Determine the (x, y) coordinate at the center of the cell enclosing the given text.  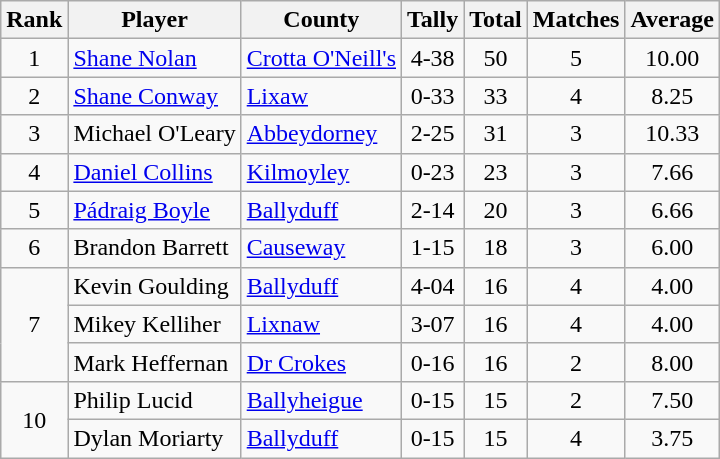
Mikey Kelliher (154, 324)
6.00 (672, 248)
Causeway (321, 248)
3.75 (672, 438)
Ballyheigue (321, 400)
Kilmoyley (321, 172)
18 (496, 248)
31 (496, 134)
Average (672, 20)
7.66 (672, 172)
4-04 (433, 286)
Dr Crokes (321, 362)
Pádraig Boyle (154, 210)
Mark Heffernan (154, 362)
Lixaw (321, 96)
Michael O'Leary (154, 134)
7.50 (672, 400)
4-38 (433, 58)
10.00 (672, 58)
2-25 (433, 134)
Player (154, 20)
0-33 (433, 96)
20 (496, 210)
10.33 (672, 134)
Matches (576, 20)
10 (34, 419)
7 (34, 324)
2-14 (433, 210)
Philip Lucid (154, 400)
0-16 (433, 362)
Shane Nolan (154, 58)
Rank (34, 20)
Abbeydorney (321, 134)
6.66 (672, 210)
50 (496, 58)
Tally (433, 20)
Brandon Barrett (154, 248)
1-15 (433, 248)
Total (496, 20)
Dylan Moriarty (154, 438)
8.00 (672, 362)
Lixnaw (321, 324)
Kevin Goulding (154, 286)
County (321, 20)
33 (496, 96)
0-23 (433, 172)
1 (34, 58)
23 (496, 172)
3-07 (433, 324)
8.25 (672, 96)
Daniel Collins (154, 172)
Crotta O'Neill's (321, 58)
6 (34, 248)
Shane Conway (154, 96)
